Provide the (X, Y) coordinate of the cell's center where the given text is located.  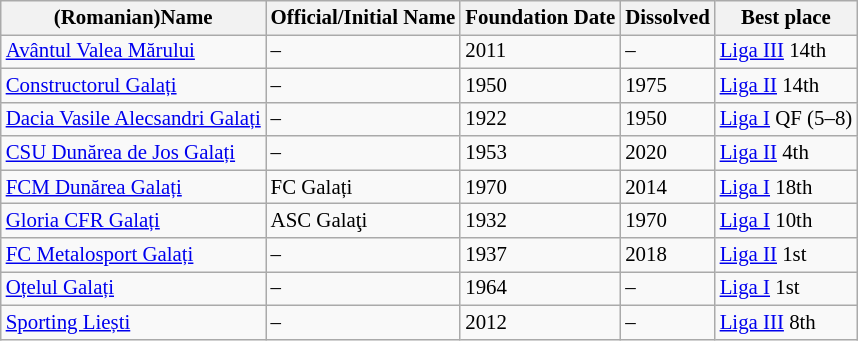
FCM Dunărea Galați (134, 187)
Liga I 18th (786, 187)
Liga I 1st (786, 288)
Dacia Vasile Alecsandri Galați (134, 119)
1932 (540, 221)
ASC Galaţi (364, 221)
Dissolved (667, 18)
Liga II 1st (786, 255)
Liga I 10th (786, 221)
Oțelul Galați (134, 288)
2011 (540, 51)
1953 (540, 153)
1975 (667, 85)
Liga III 14th (786, 51)
Liga I QF (5–8) (786, 119)
Liga III 8th (786, 322)
Sporting Liești (134, 322)
Official/Initial Name (364, 18)
2014 (667, 187)
Liga II 4th (786, 153)
2018 (667, 255)
FC Galați (364, 187)
Liga II 14th (786, 85)
1922 (540, 119)
1937 (540, 255)
2020 (667, 153)
FC Metalosport Galați (134, 255)
CSU Dunărea de Jos Galați (134, 153)
Gloria CFR Galați (134, 221)
(Romanian)Name (134, 18)
Constructorul Galați (134, 85)
1964 (540, 288)
2012 (540, 322)
Foundation Date (540, 18)
Avântul Valea Mărului (134, 51)
Best place (786, 18)
